From the cell containing the given text, extract its center point as (X, Y) coordinate. 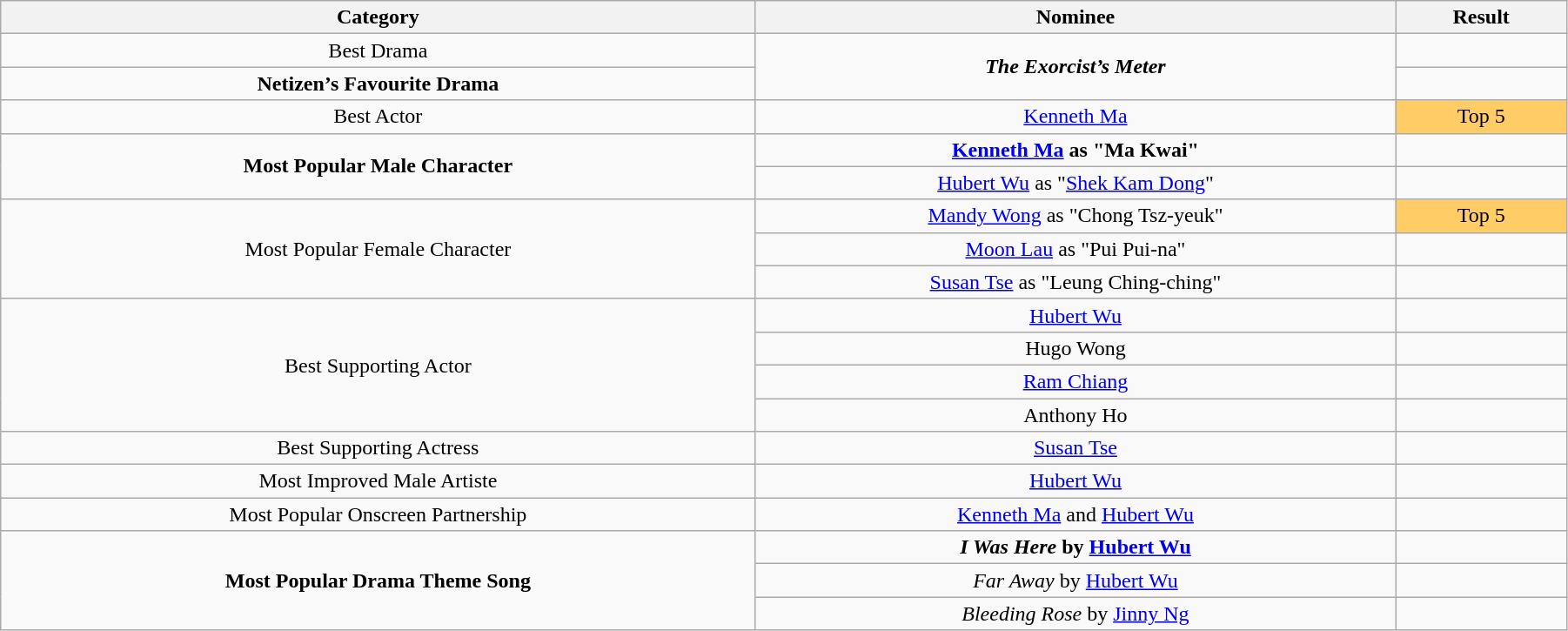
Kenneth Ma as "Ma Kwai" (1075, 150)
Susan Tse as "Leung Ching-ching" (1075, 282)
Best Drama (378, 50)
Susan Tse (1075, 448)
Far Away by Hubert Wu (1075, 581)
Kenneth Ma and Hubert Wu (1075, 514)
Most Popular Drama Theme Song (378, 581)
Mandy Wong as "Chong Tsz-yeuk" (1075, 216)
Hubert Wu as "Shek Kam Dong" (1075, 183)
Best Supporting Actress (378, 448)
Netizen’s Favourite Drama (378, 84)
Most Popular Male Character (378, 166)
The Exorcist’s Meter (1075, 67)
Bleeding Rose by Jinny Ng (1075, 614)
Most Improved Male Artiste (378, 481)
Ram Chiang (1075, 381)
Most Popular Female Character (378, 249)
Result (1481, 17)
Kenneth Ma (1075, 117)
Category (378, 17)
Hugo Wong (1075, 348)
Moon Lau as "Pui Pui-na" (1075, 249)
Best Actor (378, 117)
Most Popular Onscreen Partnership (378, 514)
Anthony Ho (1075, 415)
Nominee (1075, 17)
Best Supporting Actor (378, 365)
I Was Here by Hubert Wu (1075, 547)
